Provide the [x, y] coordinate of the cell's center where the given text is located.  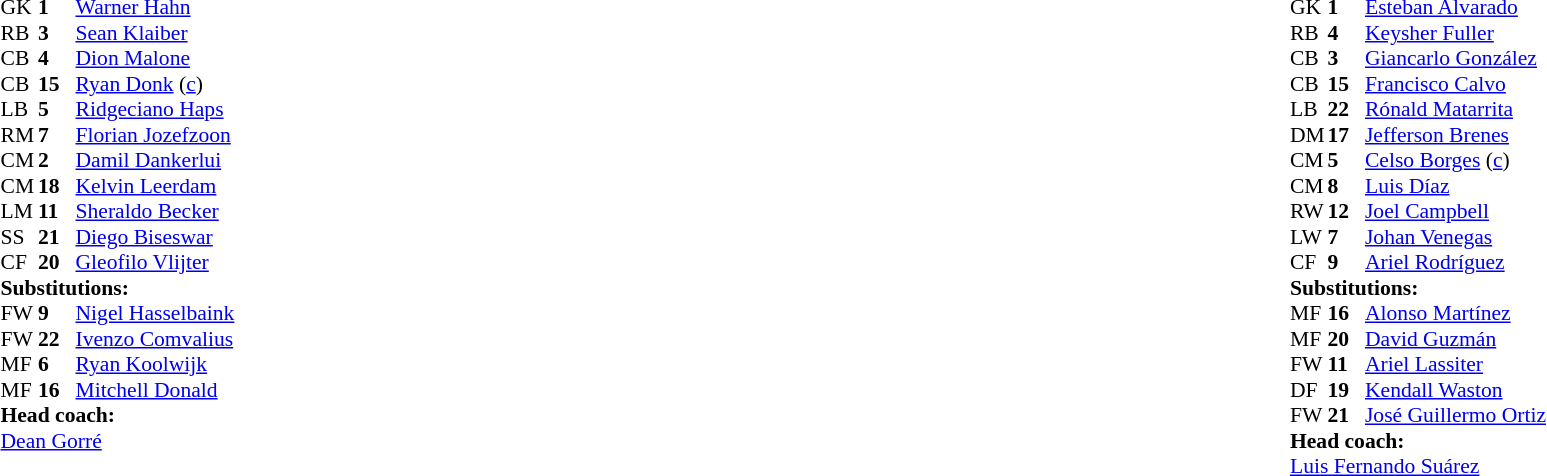
SS [19, 237]
Joel Campbell [1456, 211]
Gleofilo Vlijter [156, 263]
Kendall Waston [1456, 390]
Giancarlo González [1456, 59]
Sean Klaiber [156, 33]
Sheraldo Becker [156, 211]
2 [57, 161]
Jefferson Brenes [1456, 135]
8 [1346, 186]
Ridgeciano Haps [156, 109]
Alonso Martínez [1456, 313]
Ivenzo Comvalius [156, 339]
Kelvin Leerdam [156, 186]
18 [57, 186]
Ryan Donk (c) [156, 84]
Rónald Matarrita [1456, 109]
Francisco Calvo [1456, 84]
Celso Borges (c) [1456, 161]
Damil Dankerlui [156, 161]
RW [1309, 211]
DM [1309, 135]
19 [1346, 390]
Dean Gorré [117, 441]
Dion Malone [156, 59]
Florian Jozefzoon [156, 135]
17 [1346, 135]
Ryan Koolwijk [156, 365]
Keysher Fuller [1456, 33]
LM [19, 211]
Mitchell Donald [156, 390]
Johan Venegas [1456, 237]
6 [57, 365]
José Guillermo Ortiz [1456, 415]
Nigel Hasselbaink [156, 313]
LW [1309, 237]
Luis Díaz [1456, 186]
David Guzmán [1456, 339]
RM [19, 135]
Ariel Rodríguez [1456, 263]
12 [1346, 211]
DF [1309, 390]
Ariel Lassiter [1456, 365]
Diego Biseswar [156, 237]
